Capture the cell that displays the provided text and extract its [X, Y] central coordinate. 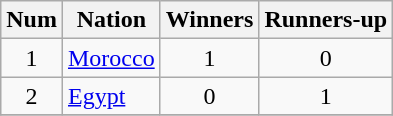
Num [32, 20]
Morocco [111, 58]
2 [32, 96]
Nation [111, 20]
Egypt [111, 96]
Winners [210, 20]
Runners-up [326, 20]
